Scan for the cell matching the given text and deliver its [x, y] coordinate at center. 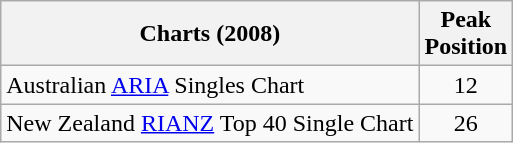
New Zealand RIANZ Top 40 Single Chart [210, 123]
12 [466, 85]
Australian ARIA Singles Chart [210, 85]
26 [466, 123]
PeakPosition [466, 34]
Charts (2008) [210, 34]
